Capture the cell that displays the provided text and extract its [x, y] central coordinate. 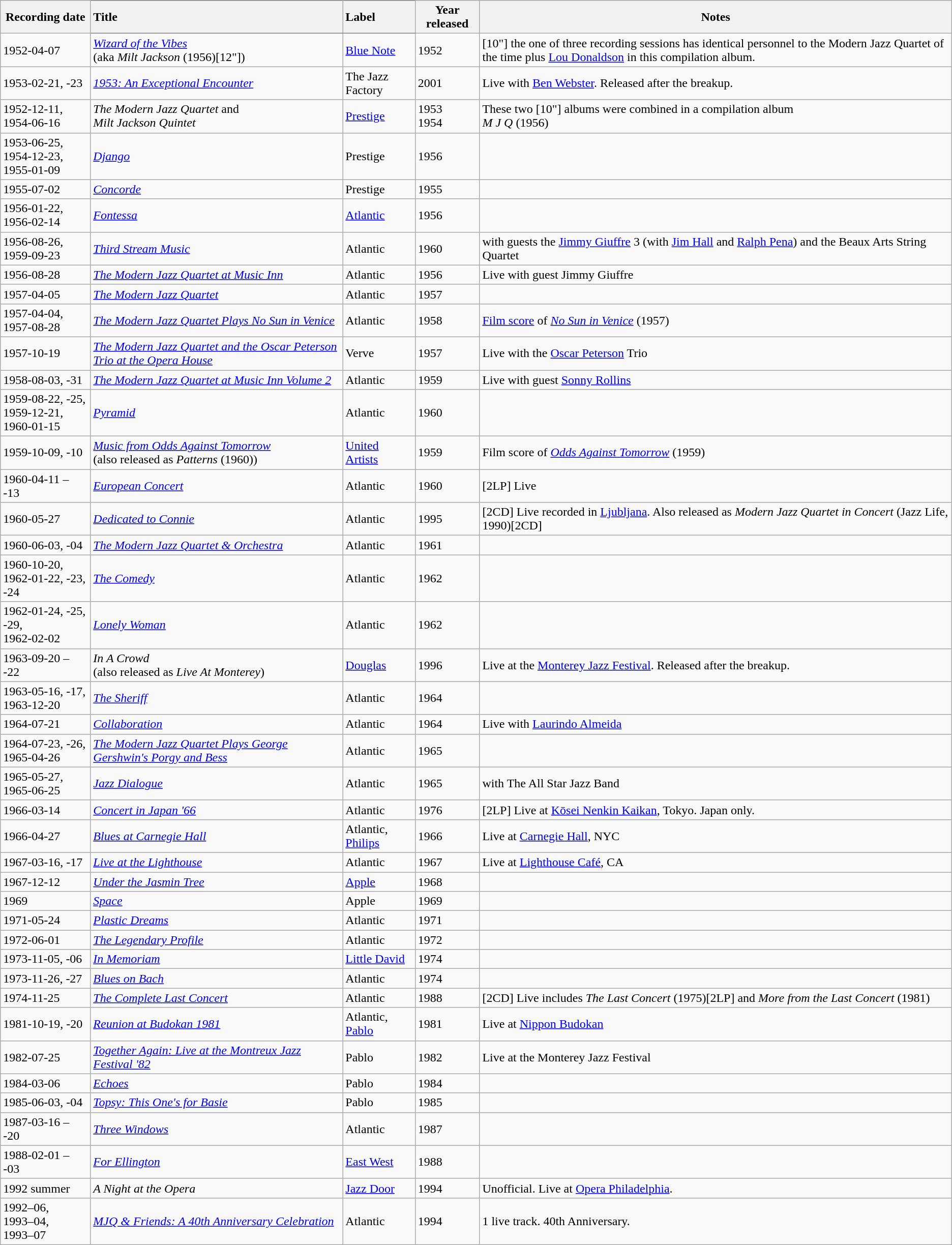
The Modern Jazz Quartet at Music Inn Volume 2 [217, 380]
Blues at Carnegie Hall [217, 836]
1956-08-28 [46, 275]
[2LP] Live at Kōsei Nenkin Kaikan, Tokyo. Japan only. [716, 810]
1973-11-26, -27 [46, 979]
1952-04-07 [46, 50]
1960-05-27 [46, 519]
1984 [448, 1083]
Live with Ben Webster. Released after the breakup. [716, 83]
1965-05-27, 1965-06-25 [46, 783]
1966-04-27 [46, 836]
1953-02-21, -23 [46, 83]
Douglas [379, 665]
1988-02-01 – -03 [46, 1162]
1982-07-25 [46, 1057]
For Ellington [217, 1162]
Jazz Door [379, 1188]
1987-03-16 – -20 [46, 1129]
1964-07-23, -26, 1965-04-26 [46, 751]
Live at the Monterey Jazz Festival. Released after the breakup. [716, 665]
1959-10-09, -10 [46, 453]
1961 [448, 545]
Blue Note [379, 50]
1967-12-12 [46, 881]
Three Windows [217, 1129]
MJQ & Friends: A 40th Anniversary Celebration [217, 1221]
1957-04-05 [46, 294]
Notes [716, 17]
Collaboration [217, 724]
Concorde [217, 189]
Pyramid [217, 413]
Space [217, 901]
1960-10-20, 1962-01-22, -23, -24 [46, 578]
Label [379, 17]
1984-03-06 [46, 1083]
These two [10"] albums were combined in a compilation album M J Q (1956) [716, 116]
Atlantic, Pablo [379, 1024]
1982 [448, 1057]
Blues on Bach [217, 979]
with The All Star Jazz Band [716, 783]
Live with the Oscar Peterson Trio [716, 353]
with guests the Jimmy Giuffre 3 (with Jim Hall and Ralph Pena) and the Beaux Arts String Quartet [716, 248]
1959-08-22, -25, 1959-12-21, 1960-01-15 [46, 413]
European Concert [217, 486]
A Night at the Opera [217, 1188]
The Comedy [217, 578]
Recording date [46, 17]
1960-06-03, -04 [46, 545]
Concert in Japan '66 [217, 810]
Reunion at Budokan 1981 [217, 1024]
[2CD] Live includes The Last Concert (1975)[2LP] and More from the Last Concert (1981) [716, 998]
1953-06-25, 1954-12-23, 1955-01-09 [46, 156]
1967 [448, 862]
1972 [448, 940]
Live at Carnegie Hall, NYC [716, 836]
1995 [448, 519]
[2CD] Live recorded in Ljubljana. Also released as Modern Jazz Quartet in Concert (Jazz Life, 1990)[2CD] [716, 519]
[2LP] Live [716, 486]
Live at the Monterey Jazz Festival [716, 1057]
1981-10-19, -20 [46, 1024]
The Modern Jazz Quartet & Orchestra [217, 545]
Live with Laurindo Almeida [716, 724]
The Complete Last Concert [217, 998]
Title [217, 17]
Live with guest Jimmy Giuffre [716, 275]
1963-05-16, -17, 1963-12-20 [46, 698]
1981 [448, 1024]
1956-01-22, 1956-02-14 [46, 216]
1955 [448, 189]
Live with guest Sonny Rollins [716, 380]
1966 [448, 836]
East West [379, 1162]
1958 [448, 320]
1953: An Exceptional Encounter [217, 83]
Live at the Lighthouse [217, 862]
1957-10-19 [46, 353]
Film score of Odds Against Tomorrow (1959) [716, 453]
Verve [379, 353]
1985-06-03, -04 [46, 1103]
1971-05-24 [46, 921]
Together Again: Live at the Montreux Jazz Festival '82 [217, 1057]
1957-04-04, 1957-08-28 [46, 320]
Wizard of the Vibes (aka Milt Jackson (1956)[12"]) [217, 50]
The Modern Jazz Quartet at Music Inn [217, 275]
1966-03-14 [46, 810]
Fontessa [217, 216]
Atlantic, Philips [379, 836]
1967-03-16, -17 [46, 862]
1953 1954 [448, 116]
1972-06-01 [46, 940]
Django [217, 156]
Unofficial. Live at Opera Philadelphia. [716, 1188]
Little David [379, 959]
The Modern Jazz Quartet and Milt Jackson Quintet [217, 116]
1963-09-20 – -22 [46, 665]
1962-01-24, -25, -29, 1962-02-02 [46, 625]
1996 [448, 665]
The Jazz Factory [379, 83]
1974-11-25 [46, 998]
In A Crowd (also released as Live At Monterey) [217, 665]
1968 [448, 881]
1976 [448, 810]
The Sheriff [217, 698]
Topsy: This One's for Basie [217, 1103]
1985 [448, 1103]
1 live track. 40th Anniversary. [716, 1221]
United Artists [379, 453]
Echoes [217, 1083]
1973-11-05, -06 [46, 959]
Year released [448, 17]
Dedicated to Connie [217, 519]
The Modern Jazz Quartet [217, 294]
1960-04-11 – -13 [46, 486]
1955-07-02 [46, 189]
2001 [448, 83]
The Modern Jazz Quartet Plays George Gershwin's Porgy and Bess [217, 751]
1952-12-11, 1954-06-16 [46, 116]
1964-07-21 [46, 724]
Live at Lighthouse Café, CA [716, 862]
1958-08-03, -31 [46, 380]
Jazz Dialogue [217, 783]
1987 [448, 1129]
1956-08-26,1959-09-23 [46, 248]
1992 summer [46, 1188]
Under the Jasmin Tree [217, 881]
In Memoriam [217, 959]
1971 [448, 921]
Lonely Woman [217, 625]
Third Stream Music [217, 248]
Plastic Dreams [217, 921]
1992–06, 1993–04,1993–07 [46, 1221]
The Modern Jazz Quartet and the Oscar Peterson Trio at the Opera House [217, 353]
The Legendary Profile [217, 940]
Live at Nippon Budokan [716, 1024]
1952 [448, 50]
Film score of No Sun in Venice (1957) [716, 320]
Music from Odds Against Tomorrow(also released as Patterns (1960)) [217, 453]
The Modern Jazz Quartet Plays No Sun in Venice [217, 320]
